Pinpoint the cell where the given text exists, returning its (x, y) midpoint coordinate. 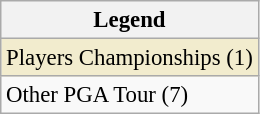
Other PGA Tour (7) (130, 95)
Legend (130, 20)
Players Championships (1) (130, 58)
